Determine the [x, y] coordinate at the center of the cell enclosing the given text.  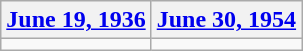
June 19, 1936 [76, 20]
June 30, 1954 [226, 20]
